Provide the [x, y] coordinate of the cell's center where the given text is located.  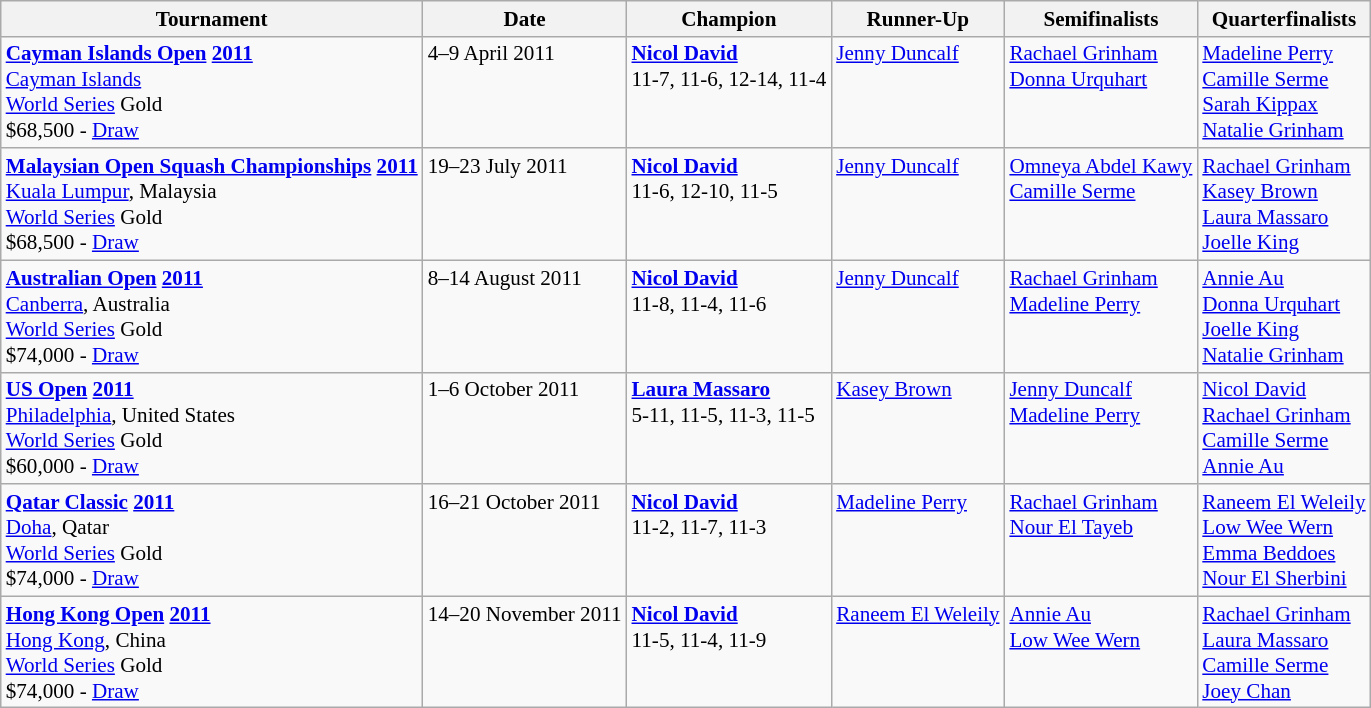
Madeline Perry Camille Serme Sarah Kippax Natalie Grinham [1284, 92]
Nicol David11-5, 11-4, 11-9 [730, 652]
Rachael Grinham Laura Massaro Camille Serme Joey Chan [1284, 652]
Nicol David11-6, 12-10, 11-5 [730, 204]
Laura Massaro5-11, 11-5, 11-3, 11-5 [730, 428]
Nicol David11-2, 11-7, 11-3 [730, 540]
Cayman Islands Open 2011 Cayman IslandsWorld Series Gold$68,500 - Draw [212, 92]
8–14 August 2011 [525, 316]
Semifinalists [1100, 18]
16–21 October 2011 [525, 540]
Nicol David Rachael Grinham Camille Serme Annie Au [1284, 428]
Kasey Brown [918, 428]
Quarterfinalists [1284, 18]
Hong Kong Open 2011 Hong Kong, ChinaWorld Series Gold$74,000 - Draw [212, 652]
Malaysian Open Squash Championships 2011 Kuala Lumpur, MalaysiaWorld Series Gold$68,500 - Draw [212, 204]
Annie Au Donna Urquhart Joelle King Natalie Grinham [1284, 316]
Raneem El Weleily [918, 652]
1–6 October 2011 [525, 428]
19–23 July 2011 [525, 204]
Raneem El Weleily Low Wee Wern Emma Beddoes Nour El Sherbini [1284, 540]
Madeline Perry [918, 540]
14–20 November 2011 [525, 652]
Rachael Grinham Donna Urquhart [1100, 92]
Nicol David11-7, 11-6, 12-14, 11-4 [730, 92]
Champion [730, 18]
Omneya Abdel Kawy Camille Serme [1100, 204]
Nicol David11-8, 11-4, 11-6 [730, 316]
Date [525, 18]
Tournament [212, 18]
Qatar Classic 2011 Doha, QatarWorld Series Gold$74,000 - Draw [212, 540]
Australian Open 2011 Canberra, AustraliaWorld Series Gold$74,000 - Draw [212, 316]
Rachael Grinham Nour El Tayeb [1100, 540]
Annie Au Low Wee Wern [1100, 652]
Rachael Grinham Kasey Brown Laura Massaro Joelle King [1284, 204]
US Open 2011 Philadelphia, United StatesWorld Series Gold$60,000 - Draw [212, 428]
Jenny Duncalf Madeline Perry [1100, 428]
Runner-Up [918, 18]
Rachael Grinham Madeline Perry [1100, 316]
4–9 April 2011 [525, 92]
